Return [x, y] of the center of cell containing provided text 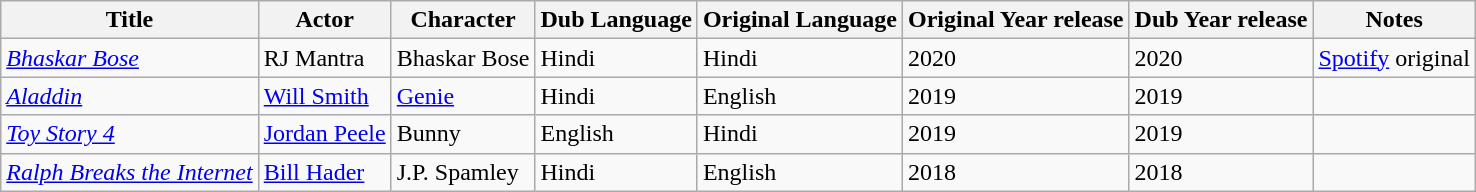
Notes [1394, 20]
Will Smith [324, 96]
Toy Story 4 [130, 134]
Original Language [800, 20]
Actor [324, 20]
Ralph Breaks the Internet [130, 172]
Title [130, 20]
Character [463, 20]
Dub Language [616, 20]
Original Year release [1016, 20]
Bunny [463, 134]
Bill Hader [324, 172]
Aladdin [130, 96]
J.P. Spamley [463, 172]
Jordan Peele [324, 134]
Spotify original [1394, 58]
RJ Mantra [324, 58]
Dub Year release [1221, 20]
Genie [463, 96]
